Extract the [x, y] coordinate from the center of the cell holding the provided text.  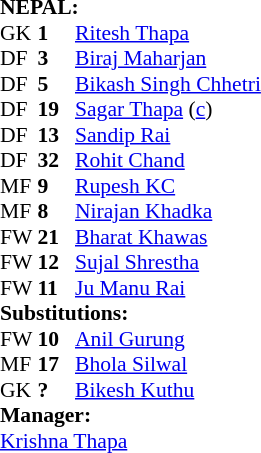
9 [57, 186]
19 [57, 109]
11 [57, 288]
13 [57, 135]
Sagar Thapa (c) [168, 109]
12 [57, 263]
Nirajan Khadka [168, 211]
32 [57, 161]
Ritesh Thapa [168, 33]
Bikesh Kuthu [168, 390]
8 [57, 211]
17 [57, 365]
Sandip Rai [168, 135]
Bharat Khawas [168, 237]
Bhola Silwal [168, 365]
Ju Manu Rai [168, 288]
Anil Gurung [168, 339]
21 [57, 237]
1 [57, 33]
Biraj Maharjan [168, 59]
Sujal Shrestha [168, 263]
Manager: [130, 415]
10 [57, 339]
5 [57, 84]
3 [57, 59]
? [57, 390]
Rohit Chand [168, 161]
Substitutions: [130, 313]
Bikash Singh Chhetri [168, 84]
Rupesh KC [168, 186]
